Determine the (x, y) coordinate at the center of the cell enclosing the given text.  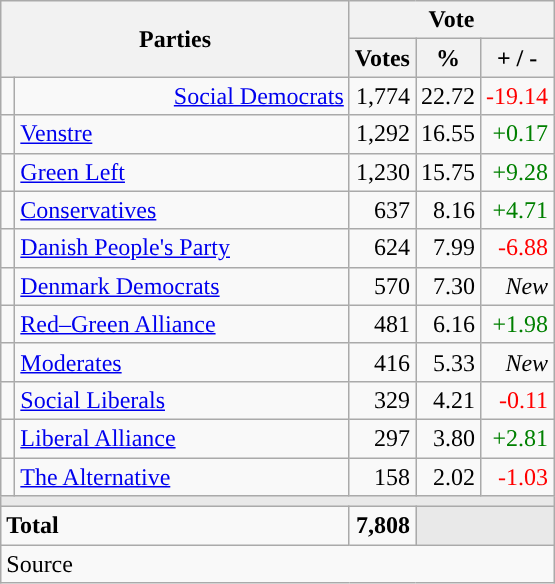
Votes (382, 58)
Social Democrats (182, 96)
2.02 (448, 477)
15.75 (448, 172)
+ / - (518, 58)
+1.98 (518, 324)
Parties (176, 39)
Social Liberals (182, 400)
570 (382, 286)
Conservatives (182, 210)
22.72 (448, 96)
Moderates (182, 362)
16.55 (448, 134)
481 (382, 324)
1,230 (382, 172)
Venstre (182, 134)
7.30 (448, 286)
The Alternative (182, 477)
Source (278, 564)
Green Left (182, 172)
297 (382, 438)
Danish People's Party (182, 248)
+2.81 (518, 438)
Red–Green Alliance (182, 324)
329 (382, 400)
+4.71 (518, 210)
7.99 (448, 248)
% (448, 58)
624 (382, 248)
-6.88 (518, 248)
637 (382, 210)
Denmark Democrats (182, 286)
-1.03 (518, 477)
-19.14 (518, 96)
4.21 (448, 400)
158 (382, 477)
416 (382, 362)
+9.28 (518, 172)
-0.11 (518, 400)
3.80 (448, 438)
7,808 (382, 526)
5.33 (448, 362)
1,774 (382, 96)
8.16 (448, 210)
6.16 (448, 324)
Vote (451, 20)
Total (176, 526)
Liberal Alliance (182, 438)
1,292 (382, 134)
+0.17 (518, 134)
